Capture the cell that displays the provided text and extract its (x, y) central coordinate. 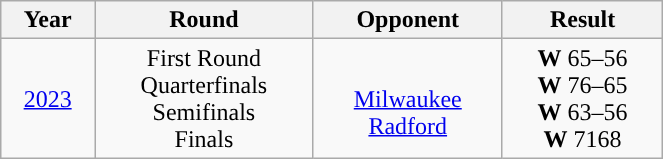
First RoundQuarterfinalsSemifinalsFinals (204, 98)
Opponent (408, 20)
Result (582, 20)
Round (204, 20)
MilwaukeeRadford (408, 98)
2023 (48, 98)
W 65–56W 76–65W 63–56W 7168 (582, 98)
Year (48, 20)
